Scan for the cell matching the given text and deliver its [x, y] coordinate at center. 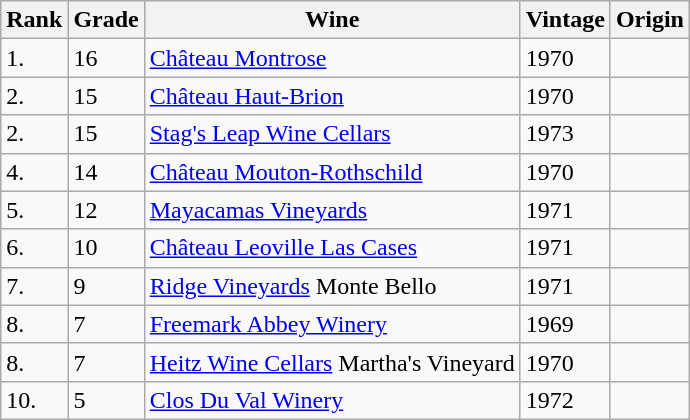
9 [106, 286]
4. [34, 172]
10. [34, 400]
Freemark Abbey Winery [332, 324]
12 [106, 210]
Château Leoville Las Cases [332, 248]
Château Montrose [332, 58]
7. [34, 286]
5. [34, 210]
10 [106, 248]
5 [106, 400]
1. [34, 58]
Vintage [565, 20]
Heitz Wine Cellars Martha's Vineyard [332, 362]
Grade [106, 20]
Rank [34, 20]
16 [106, 58]
Stag's Leap Wine Cellars [332, 134]
Origin [650, 20]
1973 [565, 134]
6. [34, 248]
Ridge Vineyards Monte Bello [332, 286]
Château Mouton-Rothschild [332, 172]
Clos Du Val Winery [332, 400]
Wine [332, 20]
Mayacamas Vineyards [332, 210]
Château Haut-Brion [332, 96]
1969 [565, 324]
1972 [565, 400]
14 [106, 172]
